From the cell containing the given text, extract its center point as [x, y] coordinate. 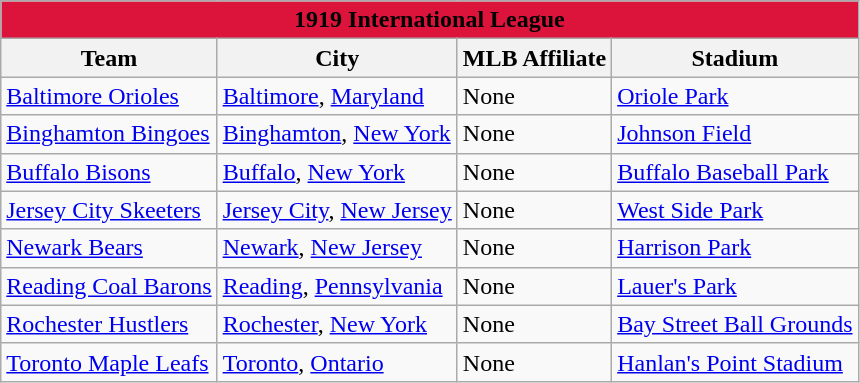
West Side Park [735, 210]
City [337, 58]
Rochester Hustlers [109, 324]
Binghamton Bingoes [109, 134]
1919 International League [430, 20]
Toronto, Ontario [337, 362]
Team [109, 58]
Baltimore Orioles [109, 96]
Lauer's Park [735, 286]
Jersey City Skeeters [109, 210]
Buffalo, New York [337, 172]
Binghamton, New York [337, 134]
Rochester, New York [337, 324]
Newark, New Jersey [337, 248]
Jersey City, New Jersey [337, 210]
Bay Street Ball Grounds [735, 324]
Buffalo Bisons [109, 172]
Baltimore, Maryland [337, 96]
Toronto Maple Leafs [109, 362]
Johnson Field [735, 134]
Newark Bears [109, 248]
Reading Coal Barons [109, 286]
Oriole Park [735, 96]
MLB Affiliate [534, 58]
Buffalo Baseball Park [735, 172]
Hanlan's Point Stadium [735, 362]
Stadium [735, 58]
Reading, Pennsylvania [337, 286]
Harrison Park [735, 248]
